Capture the cell that displays the provided text and extract its [X, Y] central coordinate. 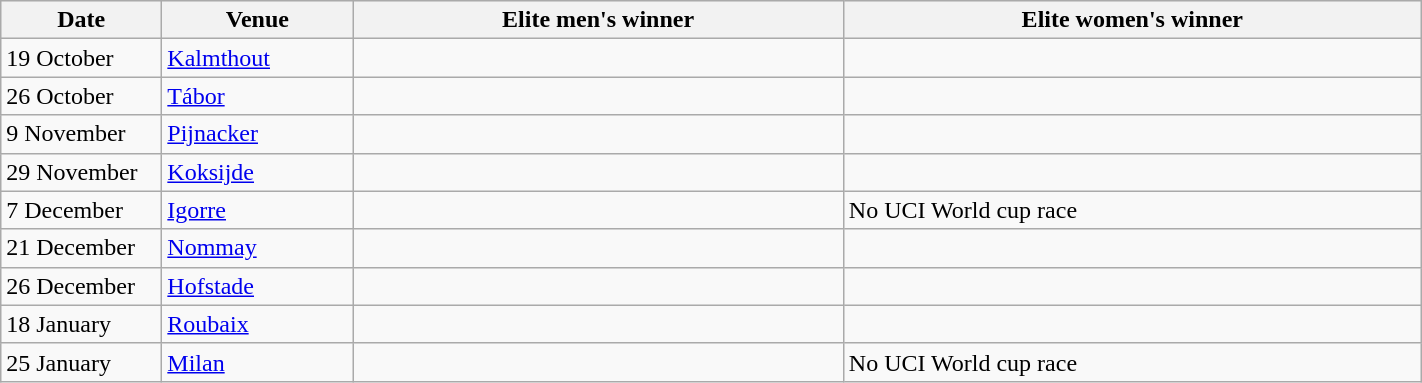
26 October [82, 96]
Elite men's winner [598, 20]
Hofstade [258, 286]
26 December [82, 286]
Elite women's winner [1132, 20]
Kalmthout [258, 58]
Koksijde [258, 172]
Pijnacker [258, 134]
Milan [258, 362]
Tábor [258, 96]
18 January [82, 324]
Date [82, 20]
Igorre [258, 210]
Nommay [258, 248]
21 December [82, 248]
Venue [258, 20]
25 January [82, 362]
9 November [82, 134]
19 October [82, 58]
29 November [82, 172]
7 December [82, 210]
Roubaix [258, 324]
